For the text-containing cell, return its midpoint in [X, Y] coordinate format. 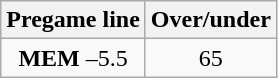
Over/under [210, 20]
Pregame line [74, 20]
MEM –5.5 [74, 58]
65 [210, 58]
